For the text-containing cell, return its midpoint in [X, Y] coordinate format. 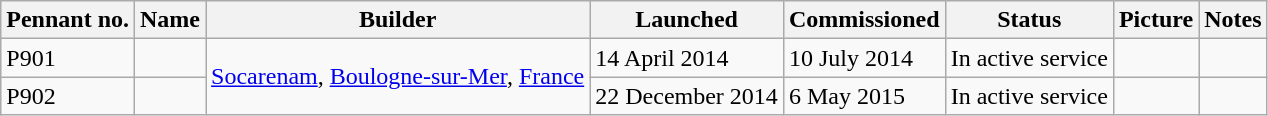
Name [170, 20]
Notes [1233, 20]
Launched [687, 20]
Builder [398, 20]
P901 [68, 58]
6 May 2015 [864, 96]
Pennant no. [68, 20]
22 December 2014 [687, 96]
14 April 2014 [687, 58]
Socarenam, Boulogne-sur-Mer, France [398, 77]
Status [1029, 20]
P902 [68, 96]
Picture [1156, 20]
Commissioned [864, 20]
10 July 2014 [864, 58]
